Identify which cell holds the provided text, then report its [x, y] central coordinate. 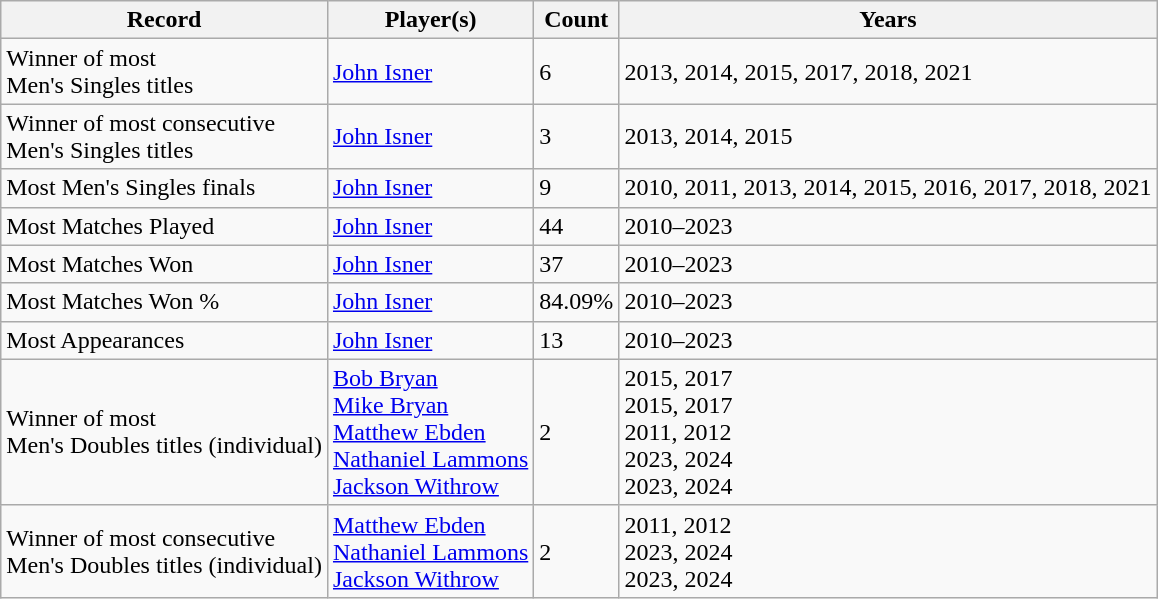
Bob Bryan Mike Bryan Matthew Ebden Nathaniel Lammons Jackson Withrow [430, 432]
13 [576, 340]
2013, 2014, 2015, 2017, 2018, 2021 [888, 72]
Record [164, 20]
Most Men's Singles finals [164, 188]
Most Appearances [164, 340]
Most Matches Won % [164, 302]
44 [576, 226]
Years [888, 20]
3 [576, 136]
84.09% [576, 302]
Winner of most consecutiveMen's Singles titles [164, 136]
Matthew Ebden Nathaniel Lammons Jackson Withrow [430, 551]
Winner of mostMen's Singles titles [164, 72]
Most Matches Won [164, 264]
Most Matches Played [164, 226]
6 [576, 72]
Winner of most consecutiveMen's Doubles titles (individual) [164, 551]
2010, 2011, 2013, 2014, 2015, 2016, 2017, 2018, 2021 [888, 188]
2015, 20172015, 20172011, 20122023, 20242023, 2024 [888, 432]
2013, 2014, 2015 [888, 136]
Count [576, 20]
37 [576, 264]
9 [576, 188]
Player(s) [430, 20]
2011, 20122023, 20242023, 2024 [888, 551]
Winner of mostMen's Doubles titles (individual) [164, 432]
